Provide the (X, Y) coordinate of the cell's center where the given text is located.  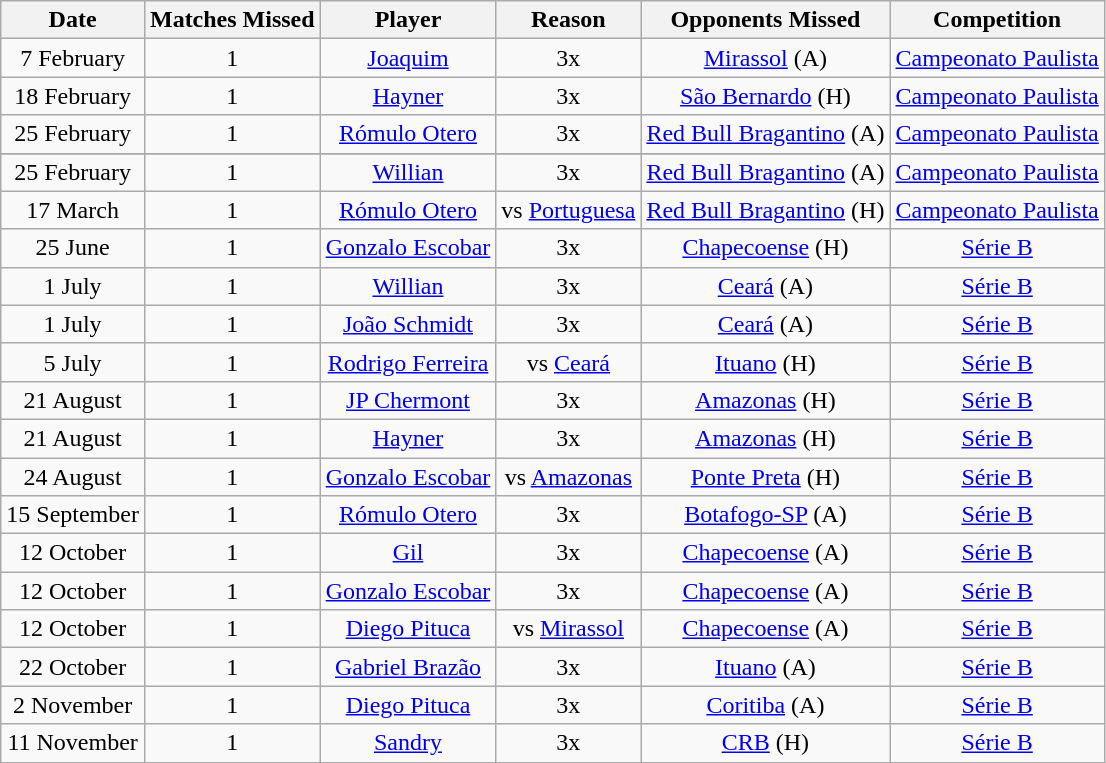
2 November (73, 705)
vs Portuguesa (568, 210)
Matches Missed (232, 20)
11 November (73, 743)
Reason (568, 20)
vs Ceará (568, 362)
7 February (73, 58)
22 October (73, 667)
Chapecoense (H) (766, 248)
Competition (997, 20)
Ituano (A) (766, 667)
25 June (73, 248)
Opponents Missed (766, 20)
17 March (73, 210)
Rodrigo Ferreira (408, 362)
Player (408, 20)
Sandry (408, 743)
Ituano (H) (766, 362)
Botafogo-SP (A) (766, 515)
15 September (73, 515)
18 February (73, 96)
Mirassol (A) (766, 58)
24 August (73, 477)
JP Chermont (408, 400)
vs Amazonas (568, 477)
Ponte Preta (H) (766, 477)
Gabriel Brazão (408, 667)
Joaquim (408, 58)
vs Mirassol (568, 629)
Gil (408, 553)
Date (73, 20)
Red Bull Bragantino (H) (766, 210)
João Schmidt (408, 324)
CRB (H) (766, 743)
São Bernardo (H) (766, 96)
5 July (73, 362)
Coritiba (A) (766, 705)
